Return the (x, y) coordinate for the center point of the cell that contains the specified text.  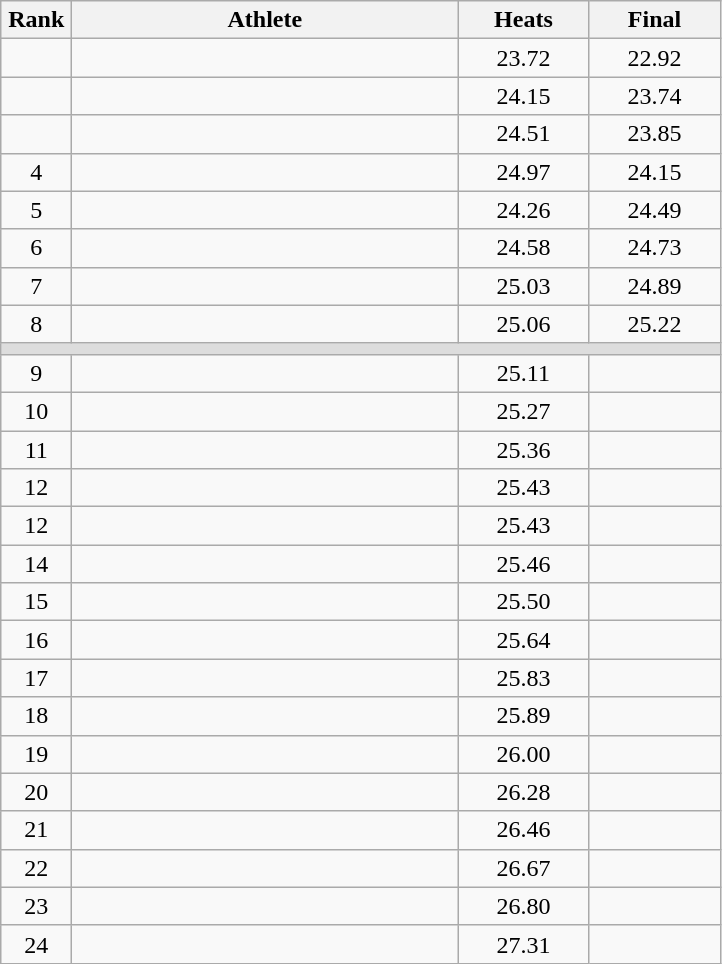
23.72 (524, 58)
25.64 (524, 640)
17 (36, 678)
25.89 (524, 716)
21 (36, 830)
25.27 (524, 411)
Athlete (265, 20)
26.28 (524, 792)
25.36 (524, 449)
22.92 (654, 58)
26.46 (524, 830)
26.80 (524, 906)
11 (36, 449)
25.11 (524, 373)
25.03 (524, 286)
14 (36, 564)
26.00 (524, 754)
25.46 (524, 564)
25.50 (524, 602)
24.97 (524, 172)
Heats (524, 20)
24.89 (654, 286)
6 (36, 248)
25.06 (524, 324)
27.31 (524, 944)
24.26 (524, 210)
25.22 (654, 324)
24.49 (654, 210)
10 (36, 411)
23.74 (654, 96)
24.51 (524, 134)
5 (36, 210)
15 (36, 602)
26.67 (524, 868)
25.83 (524, 678)
20 (36, 792)
24 (36, 944)
4 (36, 172)
24.58 (524, 248)
24.73 (654, 248)
18 (36, 716)
Final (654, 20)
19 (36, 754)
Rank (36, 20)
22 (36, 868)
23 (36, 906)
23.85 (654, 134)
9 (36, 373)
16 (36, 640)
8 (36, 324)
7 (36, 286)
